Identify which cell holds the provided text, then report its [X, Y] central coordinate. 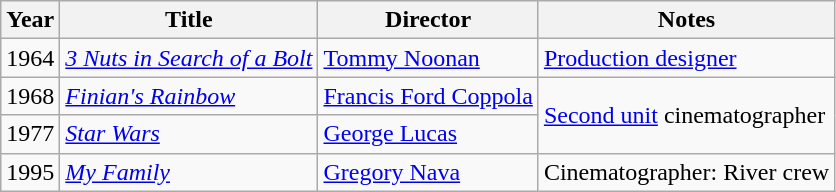
My Family [189, 172]
Title [189, 20]
George Lucas [428, 134]
Finian's Rainbow [189, 96]
Year [30, 20]
Gregory Nava [428, 172]
Star Wars [189, 134]
Director [428, 20]
Cinematographer: River crew [686, 172]
Francis Ford Coppola [428, 96]
1968 [30, 96]
1977 [30, 134]
1995 [30, 172]
3 Nuts in Search of a Bolt [189, 58]
Second unit cinematographer [686, 115]
1964 [30, 58]
Notes [686, 20]
Production designer [686, 58]
Tommy Noonan [428, 58]
